Find where the given text appears and provide that cell's center as (x, y) coordinate. 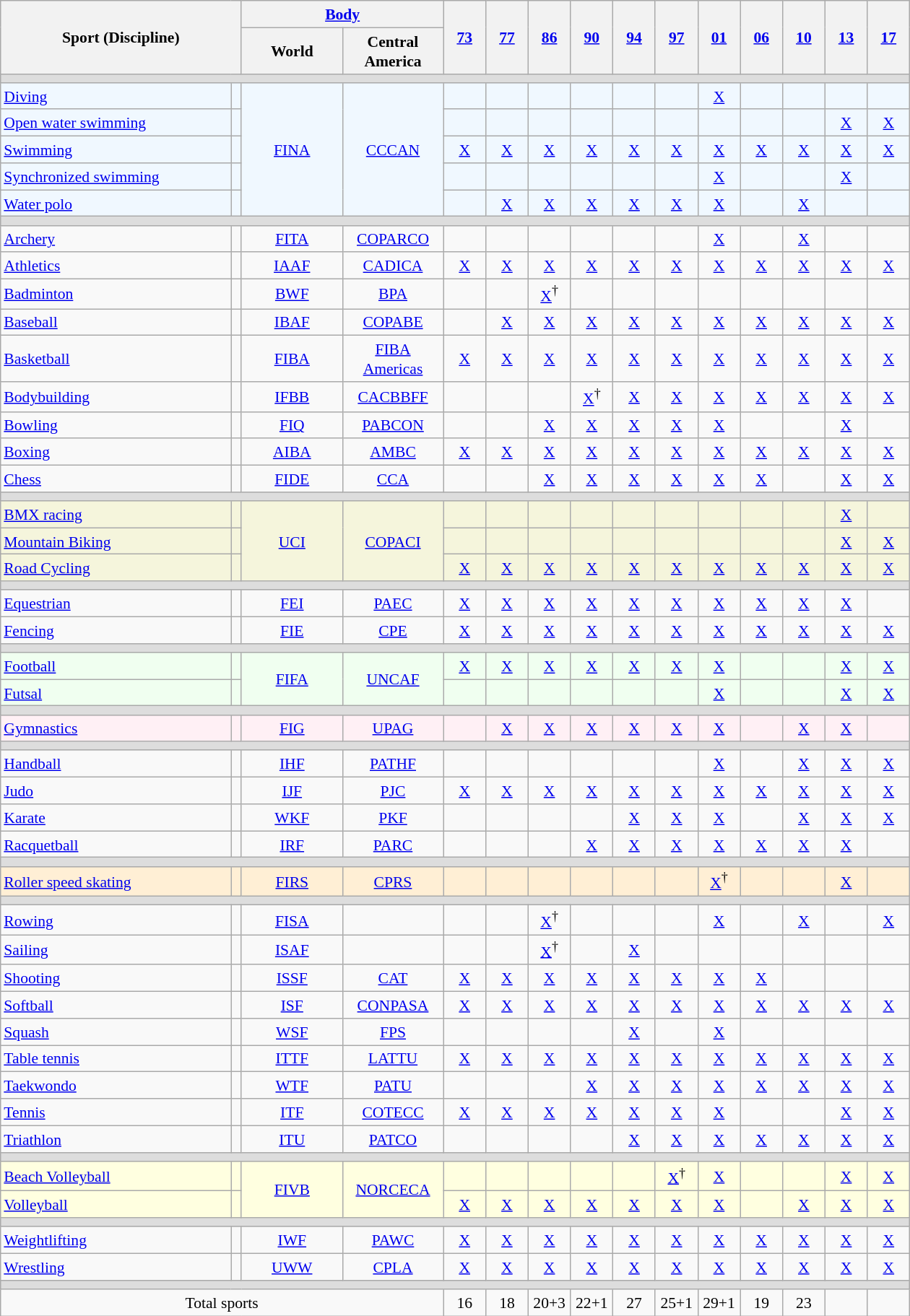
Road Cycling (116, 567)
13 (846, 38)
Beach Volleyball (116, 1175)
FIDE (292, 478)
ISAF (292, 950)
Futsal (116, 693)
COPARCO (393, 238)
Chess (116, 478)
Synchronized swimming (116, 176)
77 (507, 38)
97 (676, 38)
29+1 (719, 1302)
FIFA (292, 679)
PAWC (393, 1240)
WSF (292, 1032)
Squash (116, 1032)
FIVB (292, 1189)
ISF (292, 1005)
Fencing (116, 629)
Mountain Biking (116, 541)
CCA (393, 478)
CADICA (393, 266)
FIBA Americas (393, 359)
CPE (393, 629)
FPS (393, 1032)
19 (761, 1302)
90 (592, 38)
20+3 (549, 1302)
IHF (292, 764)
25+1 (676, 1302)
IRF (292, 845)
Gymnastics (116, 728)
17 (888, 38)
UPAG (393, 728)
Sailing (116, 950)
01 (719, 38)
PATU (393, 1086)
Bowling (116, 424)
CCCAN (393, 149)
Softball (116, 1005)
Swimming (116, 149)
FINA (292, 149)
FIE (292, 629)
Archery (116, 238)
IJF (292, 791)
Rowing (116, 920)
FIBA (292, 359)
AIBA (292, 452)
Water polo (116, 204)
PATHF (393, 764)
WKF (292, 817)
PJC (393, 791)
PARC (393, 845)
UWW (292, 1266)
73 (465, 38)
18 (507, 1302)
CAT (393, 977)
Basketball (116, 359)
FITA (292, 238)
COPABE (393, 322)
PATCO (393, 1139)
COPACI (393, 541)
FIG (292, 728)
27 (634, 1302)
Roller speed skating (116, 881)
BMX racing (116, 514)
CONPASA (393, 1005)
Total sports (222, 1302)
Football (116, 666)
Equestrian (116, 603)
CACBBFF (393, 397)
16 (465, 1302)
NORCECA (393, 1189)
FEI (292, 603)
Badminton (116, 293)
WTF (292, 1086)
Weightlifting (116, 1240)
IFBB (292, 397)
Body (342, 14)
Volleyball (116, 1204)
Karate (116, 817)
Athletics (116, 266)
22+1 (592, 1302)
10 (805, 38)
ISSF (292, 977)
Table tennis (116, 1058)
BPA (393, 293)
UCI (292, 541)
Central America (393, 51)
Baseball (116, 322)
Triathlon (116, 1139)
Tennis (116, 1112)
23 (805, 1302)
Open water swimming (116, 123)
BWF (292, 293)
CPLA (393, 1266)
Wrestling (116, 1266)
COTECC (393, 1112)
AMBC (393, 452)
PABCON (393, 424)
CPRS (393, 881)
ITTF (292, 1058)
FIQ (292, 424)
IAAF (292, 266)
Handball (116, 764)
World (292, 51)
LATTU (393, 1058)
ITF (292, 1112)
06 (761, 38)
PAEC (393, 603)
PKF (393, 817)
FISA (292, 920)
Diving (116, 95)
Judo (116, 791)
ITU (292, 1139)
IWF (292, 1240)
Racquetball (116, 845)
86 (549, 38)
94 (634, 38)
Bodybuilding (116, 397)
Shooting (116, 977)
Sport (Discipline) (121, 38)
Taekwondo (116, 1086)
FIRS (292, 881)
UNCAF (393, 679)
Boxing (116, 452)
IBAF (292, 322)
